Identify which cell holds the provided text, then report its (X, Y) central coordinate. 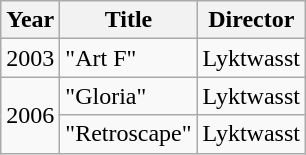
"Art F" (128, 58)
Title (128, 20)
Year (30, 20)
"Retroscape" (128, 134)
"Gloria" (128, 96)
Director (251, 20)
2006 (30, 115)
2003 (30, 58)
